Output the (x, y) coordinate of the center of the cell containing the given text.  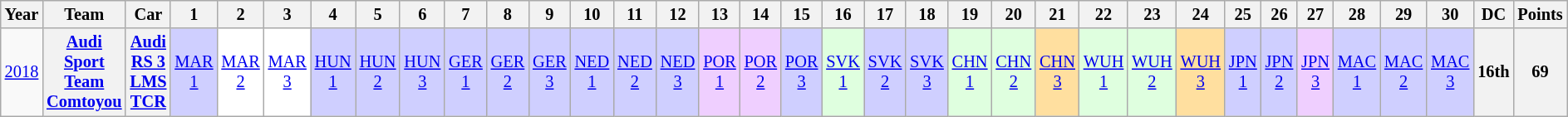
17 (885, 14)
1 (194, 14)
26 (1280, 14)
SVK3 (927, 72)
3 (288, 14)
24 (1201, 14)
16th (1493, 72)
NED2 (635, 72)
WUH2 (1152, 72)
GER3 (549, 72)
7 (465, 14)
6 (422, 14)
POR1 (720, 72)
21 (1057, 14)
Car (148, 14)
Points (1540, 14)
69 (1540, 72)
SVK1 (843, 72)
GER1 (465, 72)
5 (378, 14)
JPN1 (1243, 72)
POR2 (761, 72)
HUN1 (333, 72)
MAR2 (240, 72)
WUH3 (1201, 72)
10 (592, 14)
GER2 (508, 72)
HUN2 (378, 72)
MAC3 (1450, 72)
8 (508, 14)
15 (801, 14)
Year (22, 14)
23 (1152, 14)
9 (549, 14)
2 (240, 14)
MAR3 (288, 72)
MAR1 (194, 72)
Audi Sport Team Comtoyou (84, 72)
CHN2 (1014, 72)
11 (635, 14)
DC (1493, 14)
30 (1450, 14)
POR3 (801, 72)
JPN2 (1280, 72)
18 (927, 14)
29 (1403, 14)
19 (971, 14)
12 (678, 14)
13 (720, 14)
14 (761, 14)
Audi RS 3 LMS TCR (148, 72)
4 (333, 14)
20 (1014, 14)
28 (1357, 14)
NED3 (678, 72)
22 (1103, 14)
MAC2 (1403, 72)
HUN3 (422, 72)
MAC1 (1357, 72)
CHN1 (971, 72)
NED1 (592, 72)
SVK2 (885, 72)
Team (84, 14)
WUH1 (1103, 72)
CHN3 (1057, 72)
16 (843, 14)
JPN3 (1315, 72)
2018 (22, 72)
25 (1243, 14)
27 (1315, 14)
